From the cell containing the given text, extract its center point as [x, y] coordinate. 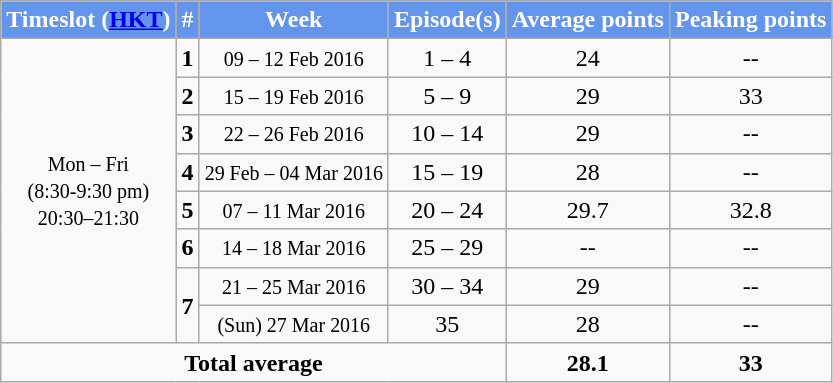
Peaking points [750, 20]
5 [188, 210]
1 [188, 58]
Mon – Fri(8:30-9:30 pm)20:30–21:30 [88, 191]
Total average [254, 362]
22 – 26 Feb 2016 [294, 134]
24 [588, 58]
20 – 24 [447, 210]
32.8 [750, 210]
21 – 25 Mar 2016 [294, 286]
15 – 19 [447, 172]
1 – 4 [447, 58]
(Sun) 27 Mar 2016 [294, 324]
Episode(s) [447, 20]
28.1 [588, 362]
09 – 12 Feb 2016 [294, 58]
3 [188, 134]
# [188, 20]
35 [447, 324]
Average points [588, 20]
Timeslot (HKT) [88, 20]
29 Feb – 04 Mar 2016 [294, 172]
10 – 14 [447, 134]
Week [294, 20]
25 – 29 [447, 248]
15 – 19 Feb 2016 [294, 96]
07 – 11 Mar 2016 [294, 210]
5 – 9 [447, 96]
6 [188, 248]
4 [188, 172]
7 [188, 305]
2 [188, 96]
14 – 18 Mar 2016 [294, 248]
29.7 [588, 210]
30 – 34 [447, 286]
